Determine the [X, Y] coordinate at the center of the cell enclosing the given text.  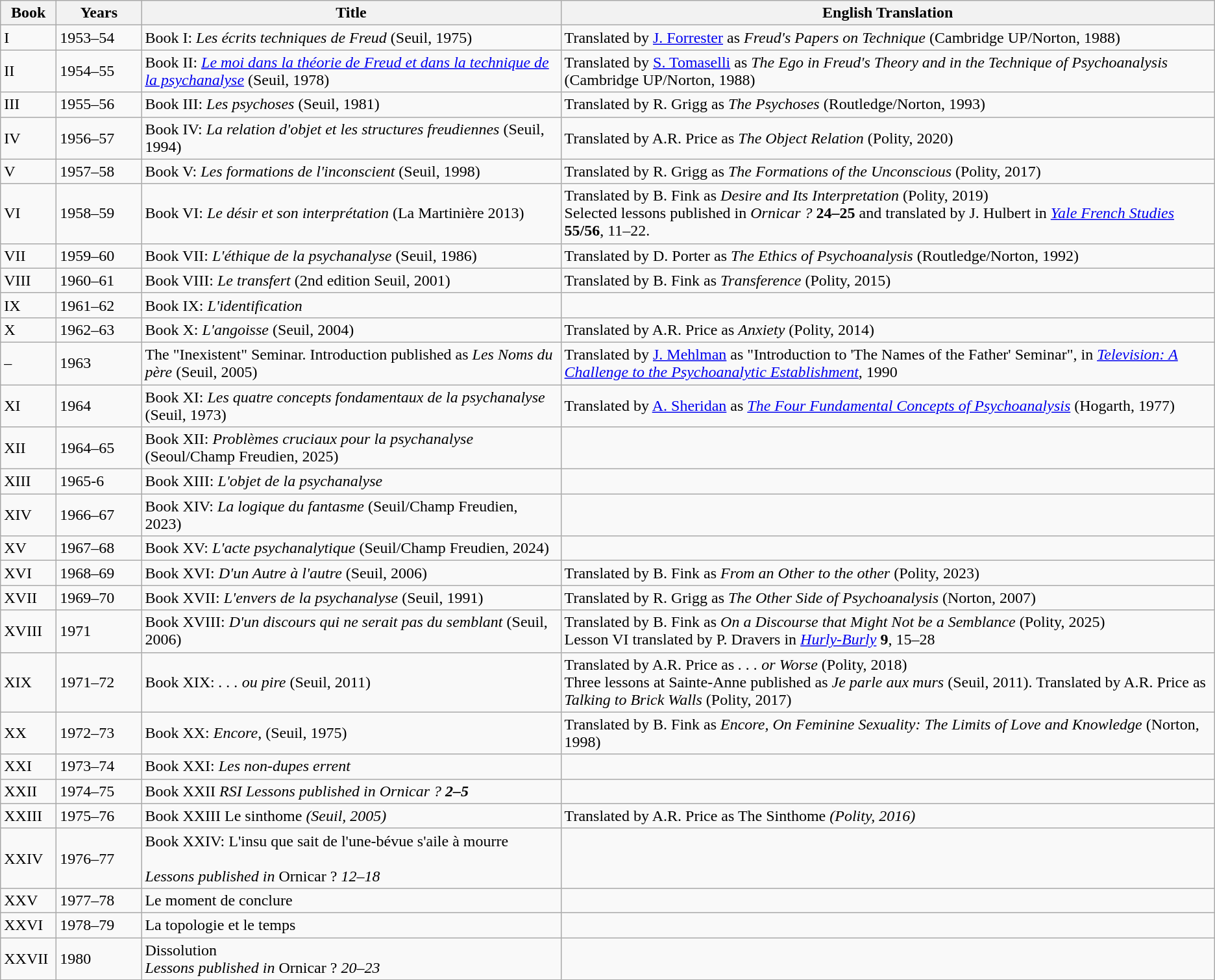
1965-6 [99, 482]
Book III: Les psychoses (Seuil, 1981) [351, 104]
XX [29, 733]
1966–67 [99, 515]
Translated by S. Tomaselli as The Ego in Freud's Theory and in the Technique of Psychoanalysis (Cambridge UP/Norton, 1988) [888, 71]
XII [29, 448]
XVIII [29, 631]
XXII [29, 791]
Le moment de conclure [351, 900]
Book XVII: L'envers de la psychanalyse (Seuil, 1991) [351, 598]
1957–58 [99, 171]
XVII [29, 598]
Book XI: Les quatre concepts fondamentaux de la psychanalyse (Seuil, 1973) [351, 405]
1960–61 [99, 280]
DissolutionLessons published in Ornicar ? 20–23 [351, 958]
1978–79 [99, 925]
Book XVIII: D'un discours qui ne serait pas du semblant (Seuil, 2006) [351, 631]
Translated by R. Grigg as The Other Side of Psychoanalysis (Norton, 2007) [888, 598]
Book XXI: Les non-dupes errent [351, 766]
1980 [99, 958]
Book XXII RSI Lessons published in Ornicar ? 2–5 [351, 791]
1956–57 [99, 138]
1964 [99, 405]
XI [29, 405]
XIII [29, 482]
II [29, 71]
English Translation [888, 13]
The "Inexistent" Seminar. Introduction published as Les Noms du père (Seuil, 2005) [351, 363]
Book XX: Encore, (Seuil, 1975) [351, 733]
1977–78 [99, 900]
XXIV [29, 858]
XXVI [29, 925]
Book XIII: L'objet de la psychanalyse [351, 482]
1975–76 [99, 816]
Translated by B. Fink as On a Discourse that Might Not be a Semblance (Polity, 2025) Lesson VI translated by P. Dravers in Hurly-Burly 9, 15–28 [888, 631]
XVI [29, 573]
Years [99, 13]
Book XIV: La logique du fantasme (Seuil/Champ Freudien, 2023) [351, 515]
1953–54 [99, 38]
Book I: Les écrits techniques de Freud (Seuil, 1975) [351, 38]
Book IX: L'identification [351, 305]
V [29, 171]
Translated by J. Forrester as Freud's Papers on Technique (Cambridge UP/Norton, 1988) [888, 38]
1968–69 [99, 573]
Book XIX: . . . ou pire (Seuil, 2011) [351, 682]
VI [29, 214]
XV [29, 548]
XIX [29, 682]
Book X: L'angoisse (Seuil, 2004) [351, 330]
XXVII [29, 958]
Book [29, 13]
1958–59 [99, 214]
1964–65 [99, 448]
Book XXIV: L'insu que sait de l'une-bévue s'aile à mourreLessons published in Ornicar ? 12–18 [351, 858]
Translated by A.R. Price as The Object Relation (Polity, 2020) [888, 138]
Book IV: La relation d'objet et les structures freudiennes (Seuil, 1994) [351, 138]
VIII [29, 280]
Book VIII: Le transfert (2nd edition Seuil, 2001) [351, 280]
Translated by B. Fink as Encore, On Feminine Sexuality: The Limits of Love and Knowledge (Norton, 1998) [888, 733]
I [29, 38]
Translated by B. Fink as Transference (Polity, 2015) [888, 280]
X [29, 330]
Book XVI: D'un Autre à l'autre (Seuil, 2006) [351, 573]
VII [29, 256]
Translated by B. Fink as From an Other to the other (Polity, 2023) [888, 573]
1962–63 [99, 330]
– [29, 363]
1969–70 [99, 598]
1963 [99, 363]
Book VII: L'éthique de la psychanalyse (Seuil, 1986) [351, 256]
1971 [99, 631]
Book II: Le moi dans la théorie de Freud et dans la technique de la psychanalyse (Seuil, 1978) [351, 71]
XIV [29, 515]
Translated by R. Grigg as The Formations of the Unconscious (Polity, 2017) [888, 171]
1976–77 [99, 858]
1954–55 [99, 71]
1961–62 [99, 305]
Book XV: L'acte psychanalytique (Seuil/Champ Freudien, 2024) [351, 548]
XXI [29, 766]
XXV [29, 900]
1974–75 [99, 791]
Translated by J. Mehlman as "Introduction to 'The Names of the Father' Seminar", in Television: A Challenge to the Psychoanalytic Establishment, 1990 [888, 363]
La topologie et le temps [351, 925]
Translated by A.R. Price as Anxiety (Polity, 2014) [888, 330]
Book XXIII Le sinthome (Seuil, 2005) [351, 816]
Translated by D. Porter as The Ethics of Psychoanalysis (Routledge/Norton, 1992) [888, 256]
IV [29, 138]
1972–73 [99, 733]
III [29, 104]
1973–74 [99, 766]
IX [29, 305]
XXIII [29, 816]
Title [351, 13]
1959–60 [99, 256]
1967–68 [99, 548]
Book VI: Le désir et son interprétation (La Martinière 2013) [351, 214]
Translated by A. Sheridan as The Four Fundamental Concepts of Psychoanalysis (Hogarth, 1977) [888, 405]
Book V: Les formations de l'inconscient (Seuil, 1998) [351, 171]
1955–56 [99, 104]
Translated by A.R. Price as The Sinthome (Polity, 2016) [888, 816]
1971–72 [99, 682]
Book XII: Problèmes cruciaux pour la psychanalyse (Seoul/Champ Freudien, 2025) [351, 448]
Translated by R. Grigg as The Psychoses (Routledge/Norton, 1993) [888, 104]
